Scan for the cell matching the given text and deliver its (X, Y) coordinate at center. 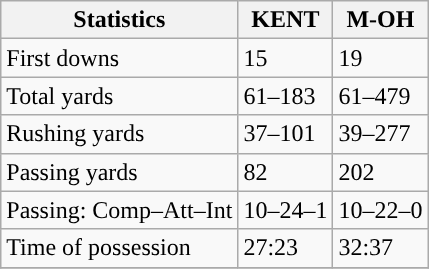
Passing: Comp–Att–Int (120, 210)
M-OH (380, 20)
10–22–0 (380, 210)
Statistics (120, 20)
Rushing yards (120, 134)
Passing yards (120, 172)
19 (380, 58)
15 (286, 58)
First downs (120, 58)
61–183 (286, 96)
202 (380, 172)
39–277 (380, 134)
37–101 (286, 134)
10–24–1 (286, 210)
Time of possession (120, 248)
61–479 (380, 96)
32:37 (380, 248)
KENT (286, 20)
Total yards (120, 96)
82 (286, 172)
27:23 (286, 248)
